For the text-containing cell, return its midpoint in [X, Y] coordinate format. 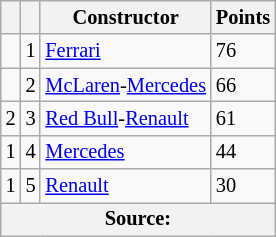
3 [31, 118]
Ferrari [125, 51]
Source: [138, 219]
5 [31, 186]
30 [243, 186]
McLaren-Mercedes [125, 85]
44 [243, 152]
76 [243, 51]
4 [31, 152]
Constructor [125, 17]
61 [243, 118]
Renault [125, 186]
Red Bull-Renault [125, 118]
Mercedes [125, 152]
66 [243, 85]
Points [243, 17]
